Capture the cell that displays the provided text and extract its (x, y) central coordinate. 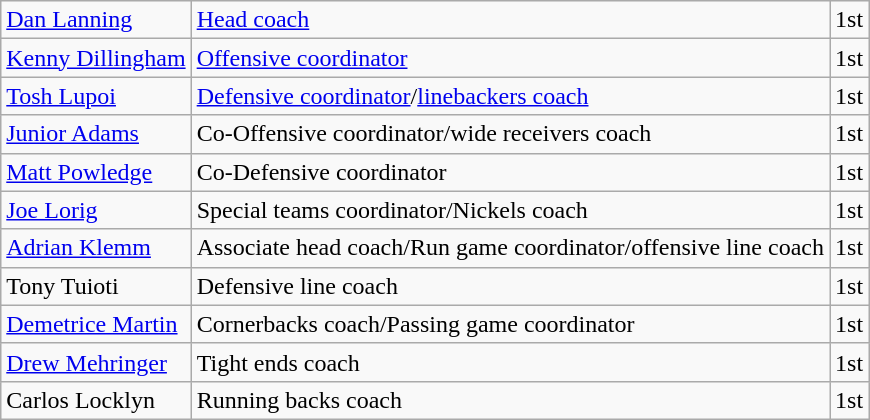
Demetrice Martin (96, 324)
Special teams coordinator/Nickels coach (510, 210)
Dan Lanning (96, 20)
Adrian Klemm (96, 248)
Kenny Dillingham (96, 58)
Carlos Locklyn (96, 400)
Drew Mehringer (96, 362)
Tight ends coach (510, 362)
Co-Defensive coordinator (510, 172)
Running backs coach (510, 400)
Tony Tuioti (96, 286)
Offensive coordinator (510, 58)
Matt Powledge (96, 172)
Defensive line coach (510, 286)
Cornerbacks coach/Passing game coordinator (510, 324)
Head coach (510, 20)
Co-Offensive coordinator/wide receivers coach (510, 134)
Defensive coordinator/linebackers coach (510, 96)
Tosh Lupoi (96, 96)
Associate head coach/Run game coordinator/offensive line coach (510, 248)
Joe Lorig (96, 210)
Junior Adams (96, 134)
